Locate the cell with the specified text and output its (X, Y) center coordinate. 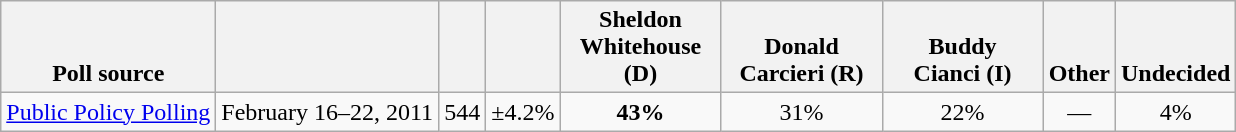
Undecided (1176, 47)
— (1079, 112)
31% (802, 112)
4% (1176, 112)
Other (1079, 47)
22% (962, 112)
Poll source (108, 47)
DonaldCarcieri (R) (802, 47)
43% (640, 112)
BuddyCianci (I) (962, 47)
544 (462, 112)
SheldonWhitehouse (D) (640, 47)
±4.2% (523, 112)
February 16–22, 2011 (328, 112)
Public Policy Polling (108, 112)
